Output the (X, Y) coordinate of the center of the cell containing the given text.  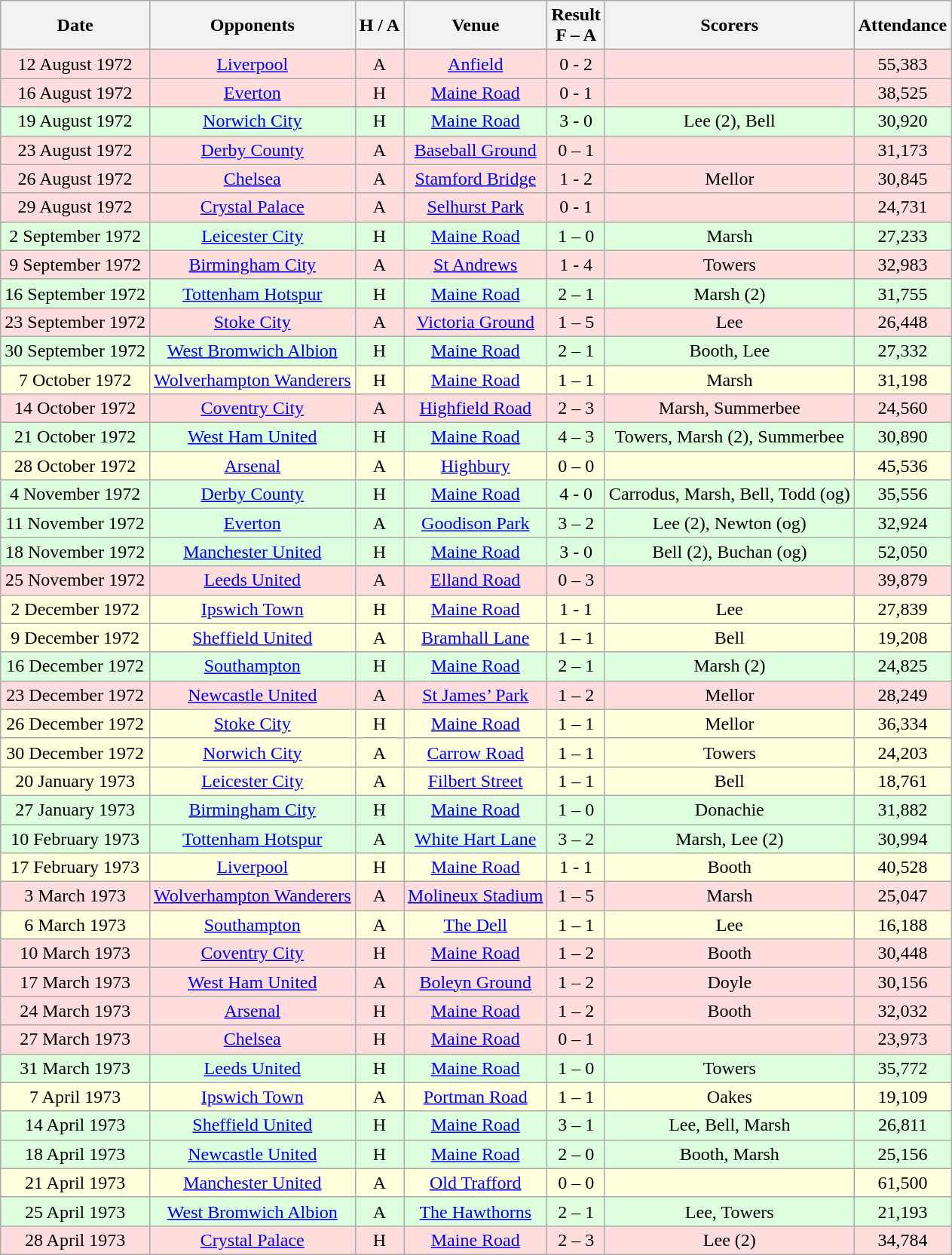
16 September 1972 (75, 293)
Baseball Ground (476, 150)
31 March 1973 (75, 1068)
21,193 (902, 1211)
30 September 1972 (75, 350)
32,924 (902, 523)
19,109 (902, 1097)
26,811 (902, 1125)
9 December 1972 (75, 638)
Stamford Bridge (476, 179)
Carrodus, Marsh, Bell, Todd (og) (730, 494)
The Dell (476, 925)
18 April 1973 (75, 1154)
Selhurst Park (476, 207)
Molineux Stadium (476, 896)
2 – 0 (576, 1154)
Old Trafford (476, 1183)
32,983 (902, 265)
55,383 (902, 64)
St Andrews (476, 265)
28 October 1972 (75, 466)
Booth, Lee (730, 350)
Donachie (730, 810)
30,156 (902, 982)
Oakes (730, 1097)
Opponents (252, 26)
23 December 1972 (75, 695)
14 October 1972 (75, 409)
Lee, Bell, Marsh (730, 1125)
25 April 1973 (75, 1211)
21 October 1972 (75, 437)
0 – 3 (576, 580)
1 - 4 (576, 265)
39,879 (902, 580)
7 October 1972 (75, 379)
31,173 (902, 150)
25,156 (902, 1154)
27,839 (902, 609)
36,334 (902, 724)
ResultF – A (576, 26)
20 January 1973 (75, 781)
24,203 (902, 752)
Carrow Road (476, 752)
30,448 (902, 953)
24,731 (902, 207)
12 August 1972 (75, 64)
31,882 (902, 810)
27 March 1973 (75, 1039)
3 March 1973 (75, 896)
Bramhall Lane (476, 638)
35,772 (902, 1068)
Lee (2), Bell (730, 121)
Highfield Road (476, 409)
28,249 (902, 695)
26 August 1972 (75, 179)
3 – 1 (576, 1125)
Towers, Marsh (2), Summerbee (730, 437)
Scorers (730, 26)
18,761 (902, 781)
The Hawthorns (476, 1211)
18 November 1972 (75, 552)
24,560 (902, 409)
Lee (2), Newton (og) (730, 523)
23 September 1972 (75, 322)
4 November 1972 (75, 494)
Date (75, 26)
30,845 (902, 179)
30,920 (902, 121)
52,050 (902, 552)
11 November 1972 (75, 523)
Venue (476, 26)
21 April 1973 (75, 1183)
Boleyn Ground (476, 982)
Booth, Marsh (730, 1154)
27,233 (902, 236)
H / A (379, 26)
28 April 1973 (75, 1240)
10 March 1973 (75, 953)
Goodison Park (476, 523)
30,890 (902, 437)
7 April 1973 (75, 1097)
St James’ Park (476, 695)
0 - 2 (576, 64)
Doyle (730, 982)
45,536 (902, 466)
Anfield (476, 64)
23,973 (902, 1039)
26 December 1972 (75, 724)
6 March 1973 (75, 925)
Attendance (902, 26)
23 August 1972 (75, 150)
2 September 1972 (75, 236)
35,556 (902, 494)
Elland Road (476, 580)
Portman Road (476, 1097)
16,188 (902, 925)
24,825 (902, 666)
24 March 1973 (75, 1011)
27 January 1973 (75, 810)
30 December 1972 (75, 752)
10 February 1973 (75, 839)
4 – 3 (576, 437)
Marsh, Lee (2) (730, 839)
29 August 1972 (75, 207)
61,500 (902, 1183)
27,332 (902, 350)
31,755 (902, 293)
Bell (2), Buchan (og) (730, 552)
16 December 1972 (75, 666)
26,448 (902, 322)
Lee (2) (730, 1240)
17 March 1973 (75, 982)
White Hart Lane (476, 839)
Lee, Towers (730, 1211)
2 December 1972 (75, 609)
Filbert Street (476, 781)
19,208 (902, 638)
Victoria Ground (476, 322)
32,032 (902, 1011)
38,525 (902, 93)
4 - 0 (576, 494)
19 August 1972 (75, 121)
Highbury (476, 466)
16 August 1972 (75, 93)
14 April 1973 (75, 1125)
25 November 1972 (75, 580)
1 - 2 (576, 179)
25,047 (902, 896)
31,198 (902, 379)
Marsh, Summerbee (730, 409)
40,528 (902, 868)
34,784 (902, 1240)
30,994 (902, 839)
17 February 1973 (75, 868)
9 September 1972 (75, 265)
